Identify which cell holds the provided text, then report its [X, Y] central coordinate. 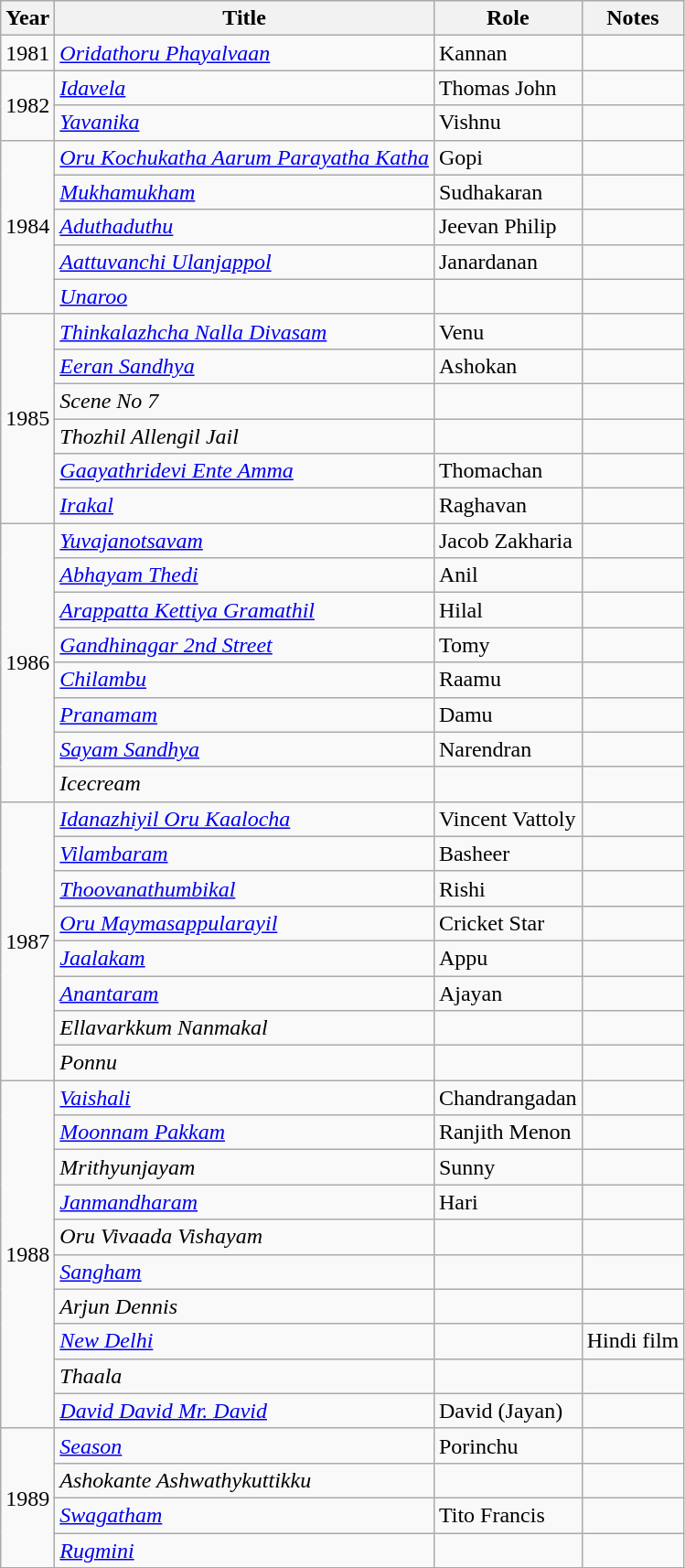
Idanazhiyil Oru Kaalocha [245, 819]
Damu [508, 714]
Ashokante Ashwathykuttikku [245, 1480]
Janardanan [508, 262]
Thomas John [508, 88]
Ranjith Menon [508, 1133]
Sudhakaran [508, 192]
Sayam Sandhya [245, 749]
Raamu [508, 680]
1982 [27, 105]
1989 [27, 1498]
Rugmini [245, 1551]
Thozhil Allengil Jail [245, 436]
Swagatham [245, 1515]
Basheer [508, 854]
1985 [27, 418]
Yuvajanotsavam [245, 541]
Abhayam Thedi [245, 575]
Idavela [245, 88]
Eeran Sandhya [245, 366]
Cricket Star [508, 923]
Tito Francis [508, 1515]
Anil [508, 575]
Oru Vivaada Vishayam [245, 1237]
David (Jayan) [508, 1411]
Thoovanathumbikal [245, 888]
Jacob Zakharia [508, 541]
Yavanika [245, 123]
1986 [27, 662]
Gandhinagar 2nd Street [245, 645]
Year [27, 18]
Mukhamukham [245, 192]
Icecream [245, 784]
Hari [508, 1202]
New Delhi [245, 1341]
Hilal [508, 610]
Hindi film [633, 1341]
Sunny [508, 1167]
Ajayan [508, 993]
Unaroo [245, 296]
Irakal [245, 506]
Chandrangadan [508, 1098]
Rishi [508, 888]
Jaalakam [245, 958]
Gaayathridevi Ente Amma [245, 471]
Tomy [508, 645]
1988 [27, 1255]
Narendran [508, 749]
Ponnu [245, 1063]
Kannan [508, 53]
Mrithyunjayam [245, 1167]
Vincent Vattoly [508, 819]
Thaala [245, 1376]
Raghavan [508, 506]
1981 [27, 53]
Chilambu [245, 680]
Janmandharam [245, 1202]
Jeevan Philip [508, 227]
Gopi [508, 157]
Ellavarkkum Nanmakal [245, 1028]
Arappatta Kettiya Gramathil [245, 610]
Porinchu [508, 1445]
Thinkalazhcha Nalla Divasam [245, 331]
Appu [508, 958]
Ashokan [508, 366]
Arjun Dennis [245, 1306]
Scene No 7 [245, 401]
Vaishali [245, 1098]
Pranamam [245, 714]
Moonnam Pakkam [245, 1133]
Title [245, 18]
Notes [633, 18]
Role [508, 18]
1987 [27, 940]
Anantaram [245, 993]
Vilambaram [245, 854]
Aattuvanchi Ulanjappol [245, 262]
Oru Maymasappularayil [245, 923]
David David Mr. David [245, 1411]
1984 [27, 227]
Thomachan [508, 471]
Venu [508, 331]
Sangham [245, 1272]
Aduthaduthu [245, 227]
Oridathoru Phayalvaan [245, 53]
Vishnu [508, 123]
Oru Kochukatha Aarum Parayatha Katha [245, 157]
Season [245, 1445]
